Output the [X, Y] coordinate of the center of the cell containing the given text.  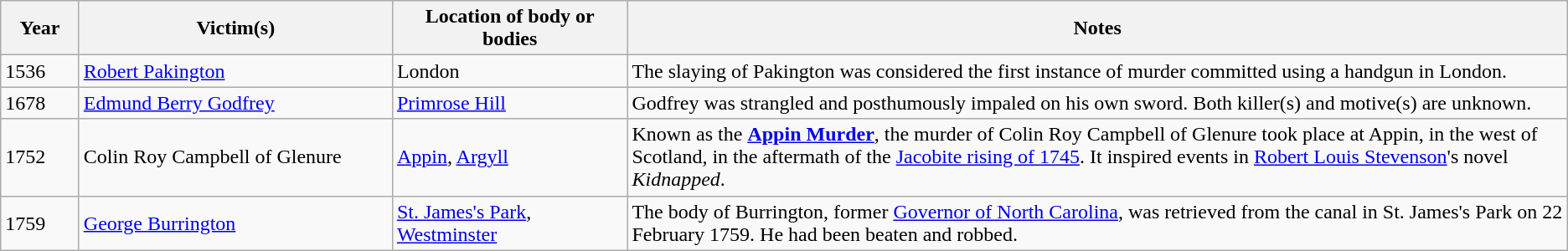
Edmund Berry Godfrey [235, 103]
The slaying of Pakington was considered the first instance of murder committed using a handgun in London. [1097, 71]
Notes [1097, 28]
St. James's Park, Westminster [509, 223]
1536 [40, 71]
1678 [40, 103]
Location of body or bodies [509, 28]
1759 [40, 223]
Appin, Argyll [509, 157]
George Burrington [235, 223]
London [509, 71]
Victim(s) [235, 28]
Godfrey was strangled and posthumously impaled on his own sword. Both killer(s) and motive(s) are unknown. [1097, 103]
Year [40, 28]
Robert Pakington [235, 71]
1752 [40, 157]
Primrose Hill [509, 103]
Colin Roy Campbell of Glenure [235, 157]
